Detect which cell encompasses the target text, then output its [x, y] center coordinate. 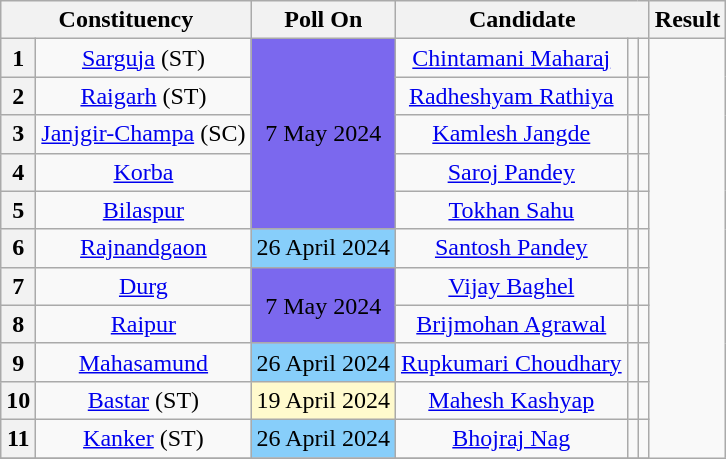
5 [18, 210]
Chintamani Maharaj [511, 58]
Vijay Baghel [511, 286]
Radheshyam Rathiya [511, 96]
1 [18, 58]
Rajnandgaon [144, 248]
Bilaspur [144, 210]
Tokhan Sahu [511, 210]
Raipur [144, 324]
6 [18, 248]
Kamlesh Jangde [511, 134]
7 [18, 286]
11 [18, 438]
Santosh Pandey [511, 248]
Candidate [522, 20]
Mahesh Kashyap [511, 400]
Brijmohan Agrawal [511, 324]
Sarguja (ST) [144, 58]
Korba [144, 172]
10 [18, 400]
19 April 2024 [323, 400]
Raigarh (ST) [144, 96]
2 [18, 96]
Bastar (ST) [144, 400]
Constituency [126, 20]
9 [18, 362]
Kanker (ST) [144, 438]
Poll On [323, 20]
8 [18, 324]
Bhojraj Nag [511, 438]
Durg [144, 286]
Mahasamund [144, 362]
Saroj Pandey [511, 172]
4 [18, 172]
3 [18, 134]
Janjgir-Champa (SC) [144, 134]
Rupkumari Choudhary [511, 362]
Result [687, 20]
